Find where the given text appears and provide that cell's center as [x, y] coordinate. 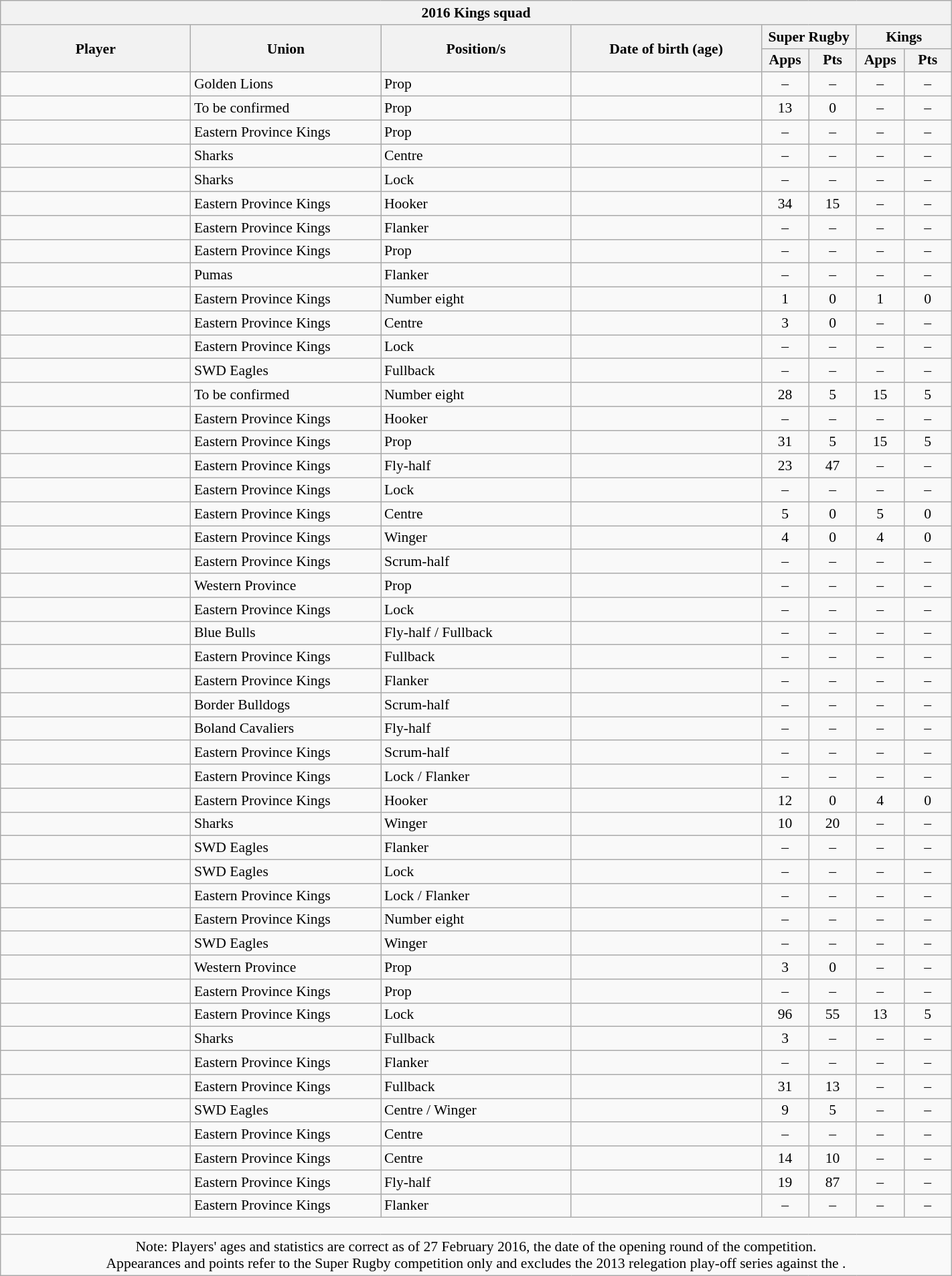
Position/s [476, 48]
Golden Lions [286, 84]
20 [833, 824]
Boland Cavaliers [286, 729]
87 [833, 1182]
Pumas [286, 275]
Date of birth (age) [666, 48]
Centre / Winger [476, 1111]
14 [785, 1158]
Super Rugby [809, 37]
Union [286, 48]
55 [833, 1015]
Blue Bulls [286, 633]
9 [785, 1111]
47 [833, 466]
Fly-half / Fullback [476, 633]
Player [96, 48]
2016 Kings squad [476, 13]
Border Bulldogs [286, 705]
23 [785, 466]
34 [785, 204]
96 [785, 1015]
28 [785, 395]
Kings [904, 37]
12 [785, 800]
19 [785, 1182]
